Provide the [X, Y] coordinate of the cell's center where the given text is located.  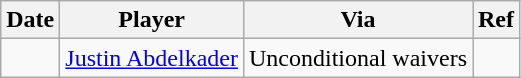
Via [358, 20]
Player [152, 20]
Ref [496, 20]
Justin Abdelkader [152, 58]
Date [30, 20]
Unconditional waivers [358, 58]
